Search for the cell housing the specified text and yield its (X, Y) center coordinate. 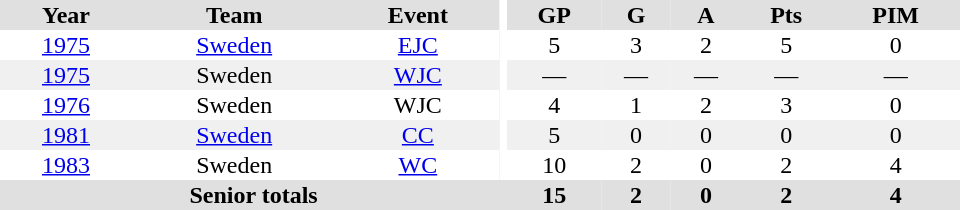
1981 (66, 135)
15 (554, 195)
Year (66, 15)
Senior totals (254, 195)
Event (418, 15)
GP (554, 15)
EJC (418, 45)
PIM (896, 15)
Team (234, 15)
Pts (786, 15)
G (636, 15)
WC (418, 165)
10 (554, 165)
CC (418, 135)
1 (636, 105)
A (706, 15)
1976 (66, 105)
1983 (66, 165)
